Return (x, y) of the center of cell containing provided text 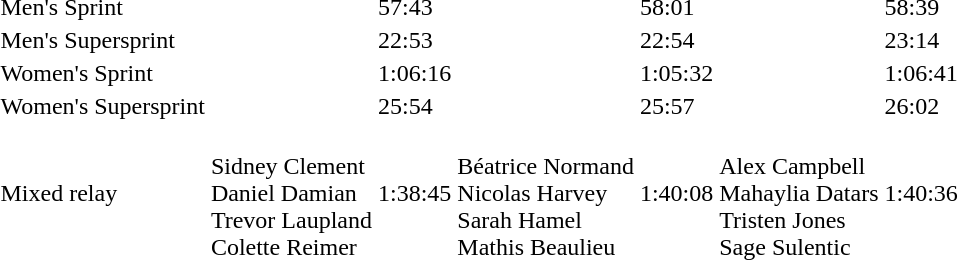
1:05:32 (676, 73)
25:54 (414, 106)
25:57 (676, 106)
22:54 (676, 40)
1:06:16 (414, 73)
22:53 (414, 40)
